Capture the cell that displays the provided text and extract its [x, y] central coordinate. 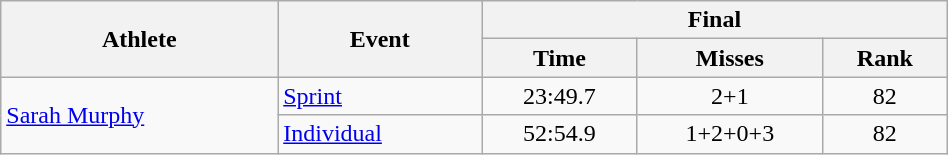
Misses [730, 58]
Sarah Murphy [140, 115]
Final [715, 20]
23:49.7 [560, 96]
Individual [380, 134]
Time [560, 58]
2+1 [730, 96]
Event [380, 39]
Rank [884, 58]
Athlete [140, 39]
Sprint [380, 96]
1+2+0+3 [730, 134]
52:54.9 [560, 134]
